Extract the [x, y] coordinate from the center of the cell holding the provided text.  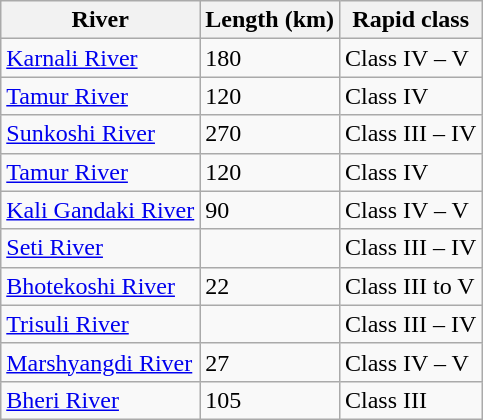
Bheri River [100, 400]
Rapid class [410, 20]
Kali Gandaki River [100, 210]
Length (km) [270, 20]
Bhotekoshi River [100, 286]
27 [270, 362]
Karnali River [100, 58]
180 [270, 58]
105 [270, 400]
270 [270, 134]
22 [270, 286]
Marshyangdi River [100, 362]
Sunkoshi River [100, 134]
Class III to V [410, 286]
90 [270, 210]
Class III [410, 400]
Seti River [100, 248]
River [100, 20]
Trisuli River [100, 324]
